Search for the cell housing the specified text and yield its (X, Y) center coordinate. 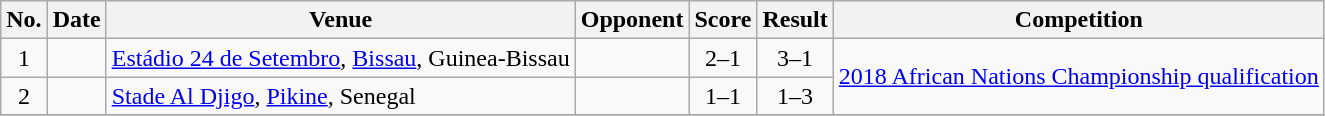
Opponent (632, 20)
1–1 (723, 96)
Estádio 24 de Setembro, Bissau, Guinea-Bissau (340, 58)
1 (24, 58)
1–3 (795, 96)
Score (723, 20)
Result (795, 20)
Venue (340, 20)
2–1 (723, 58)
Competition (1078, 20)
2 (24, 96)
2018 African Nations Championship qualification (1078, 77)
No. (24, 20)
Date (76, 20)
3–1 (795, 58)
Stade Al Djigo, Pikine, Senegal (340, 96)
